Locate the cell with the specified text and output its (x, y) center coordinate. 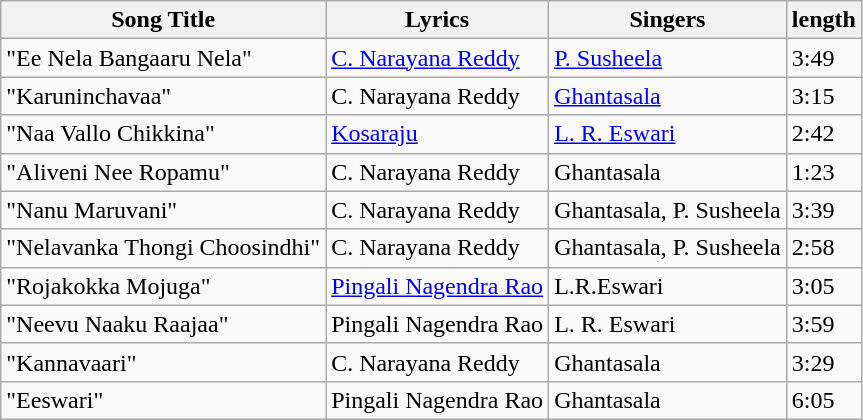
2:42 (824, 134)
"Kannavaari" (164, 362)
1:23 (824, 172)
"Eeswari" (164, 400)
"Aliveni Nee Ropamu" (164, 172)
Lyrics (438, 20)
3:49 (824, 58)
3:05 (824, 286)
"Ee Nela Bangaaru Nela" (164, 58)
"Karuninchavaa" (164, 96)
6:05 (824, 400)
"Neevu Naaku Raajaa" (164, 324)
3:29 (824, 362)
P. Susheela (668, 58)
3:39 (824, 210)
Singers (668, 20)
L.R.Eswari (668, 286)
"Rojakokka Mojuga" (164, 286)
"Naa Vallo Chikkina" (164, 134)
2:58 (824, 248)
Song Title (164, 20)
3:15 (824, 96)
"Nelavanka Thongi Choosindhi" (164, 248)
"Nanu Maruvani" (164, 210)
length (824, 20)
Kosaraju (438, 134)
3:59 (824, 324)
